Identify which cell holds the provided text, then report its (x, y) central coordinate. 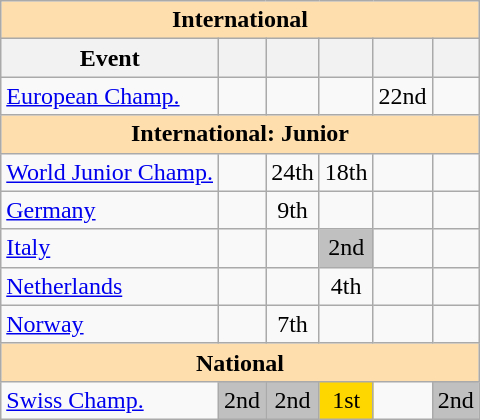
Event (110, 58)
Netherlands (110, 286)
Germany (110, 210)
4th (346, 286)
National (240, 362)
Norway (110, 324)
Swiss Champ. (110, 400)
International: Junior (240, 134)
24th (293, 172)
Italy (110, 248)
18th (346, 172)
7th (293, 324)
1st (346, 400)
World Junior Champ. (110, 172)
9th (293, 210)
22nd (402, 96)
European Champ. (110, 96)
International (240, 20)
